Extract the [X, Y] coordinate from the center of the cell holding the provided text.  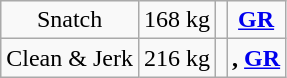
, GR [256, 58]
168 kg [176, 20]
GR [256, 20]
Clean & Jerk [70, 58]
Snatch [70, 20]
216 kg [176, 58]
